Pinpoint the cell where the given text exists, returning its [x, y] midpoint coordinate. 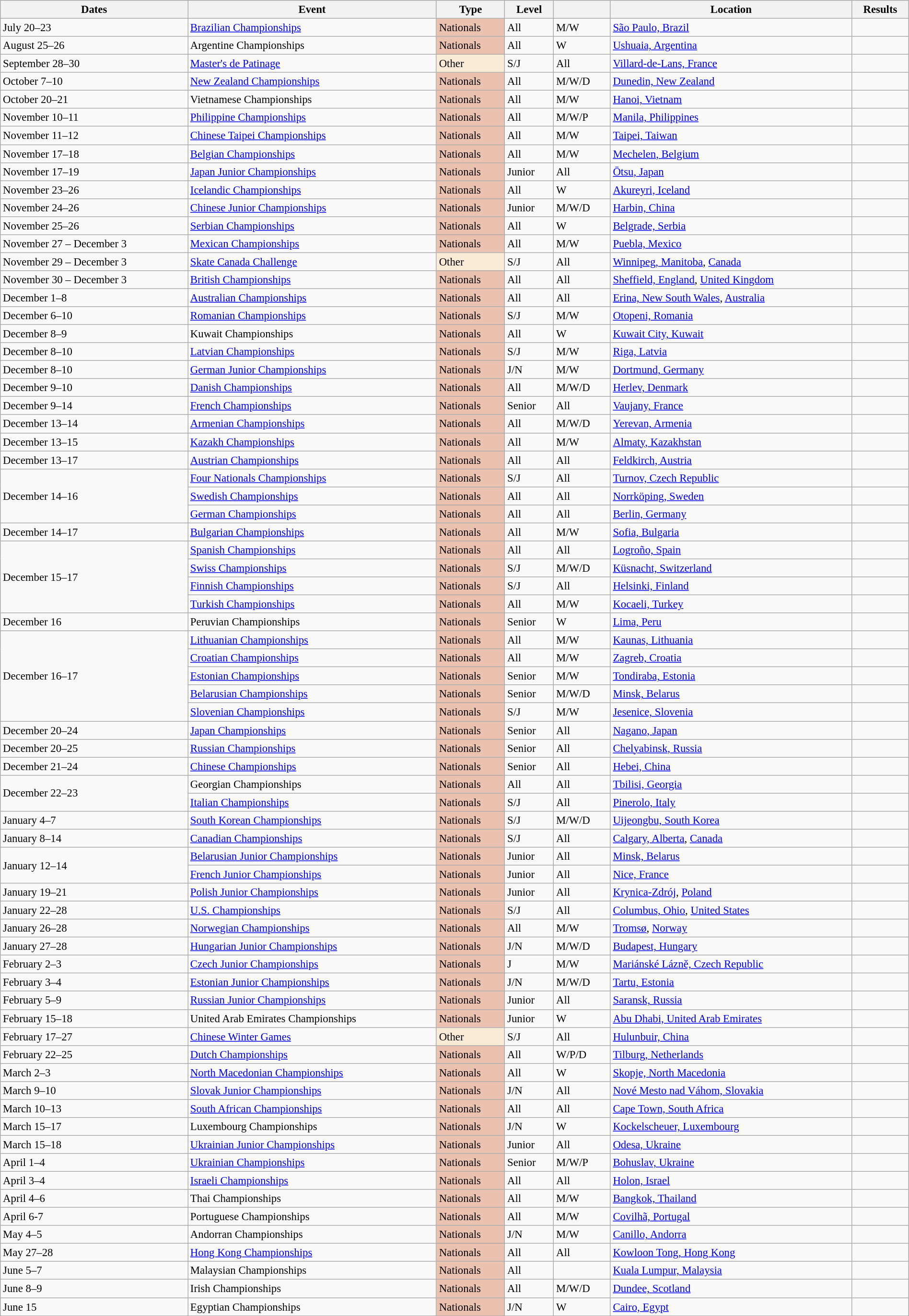
Egyptian Championships [313, 1307]
Budapest, Hungary [731, 947]
Feldkirch, Austria [731, 460]
Vaujany, France [731, 406]
Kockelscheuer, Luxembourg [731, 1127]
Bangkok, Thailand [731, 1199]
Tondiraba, Estonia [731, 676]
Ukrainian Championships [313, 1163]
Slovak Junior Championships [313, 1091]
Slovenian Championships [313, 712]
February 2–3 [94, 964]
December 22–23 [94, 793]
Akureyri, Iceland [731, 190]
Winnipeg, Manitoba, Canada [731, 262]
Japan Championships [313, 730]
December 13–15 [94, 442]
Kowloon Tong, Hong Kong [731, 1253]
Saransk, Russia [731, 1001]
North Macedonian Championships [313, 1073]
Armenian Championships [313, 424]
Czech Junior Championships [313, 964]
Italian Championships [313, 802]
Belgrade, Serbia [731, 226]
July 20–23 [94, 28]
Dortmund, Germany [731, 370]
Chinese Winter Games [313, 1037]
Lima, Peru [731, 622]
Tartu, Estonia [731, 982]
Norrköping, Sweden [731, 496]
Hong Kong Championships [313, 1253]
December 14–17 [94, 532]
Columbus, Ohio, United States [731, 911]
British Championships [313, 280]
Estonian Championships [313, 676]
March 2–3 [94, 1073]
Manila, Philippines [731, 117]
Ushuaia, Argentina [731, 46]
Puebla, Mexico [731, 244]
February 15–18 [94, 1018]
Mexican Championships [313, 244]
February 5–9 [94, 1001]
Ukrainian Junior Championships [313, 1144]
February 3–4 [94, 982]
Tilburg, Netherlands [731, 1054]
Argentine Championships [313, 46]
March 10–13 [94, 1108]
Uijeongbu, South Korea [731, 820]
Villard-de-Lans, France [731, 64]
Polish Junior Championships [313, 892]
December 9–10 [94, 388]
December 14–16 [94, 496]
November 30 – December 3 [94, 280]
J [529, 964]
Romanian Championships [313, 316]
Lithuanian Championships [313, 640]
Swiss Championships [313, 568]
Four Nationals Championships [313, 478]
November 27 – December 3 [94, 244]
South African Championships [313, 1108]
Swedish Championships [313, 496]
May 27–28 [94, 1253]
June 15 [94, 1307]
German Championships [313, 514]
May 4–5 [94, 1235]
Harbin, China [731, 208]
Hanoi, Vietnam [731, 100]
December 6–10 [94, 316]
Belgian Championships [313, 154]
September 28–30 [94, 64]
Finnish Championships [313, 586]
Mariánské Lázně, Czech Republic [731, 964]
Spanish Championships [313, 550]
Krynica-Zdrój, Poland [731, 892]
Skate Canada Challenge [313, 262]
November 10–11 [94, 117]
Chinese Championships [313, 766]
French Junior Championships [313, 874]
Dundee, Scotland [731, 1289]
Vietnamese Championships [313, 100]
Andorran Championships [313, 1235]
June 5–7 [94, 1270]
April 4–6 [94, 1199]
January 8–14 [94, 838]
December 15–17 [94, 577]
Belarusian Junior Championships [313, 856]
Kaunas, Lithuania [731, 640]
Dates [94, 10]
November 17–18 [94, 154]
Mechelen, Belgium [731, 154]
June 8–9 [94, 1289]
Taipei, Taiwan [731, 136]
April 3–4 [94, 1181]
November 11–12 [94, 136]
Sofia, Bulgaria [731, 532]
Results [880, 10]
Location [731, 10]
February 17–27 [94, 1037]
Kuwait City, Kuwait [731, 334]
Luxembourg Championships [313, 1127]
March 15–18 [94, 1144]
Hebei, China [731, 766]
Portuguese Championships [313, 1217]
Sheffield, England, United Kingdom [731, 280]
German Junior Championships [313, 370]
December 13–17 [94, 460]
Küsnacht, Switzerland [731, 568]
Norwegian Championships [313, 928]
Helsinki, Finland [731, 586]
December 16 [94, 622]
Croatian Championships [313, 658]
January 12–14 [94, 866]
Nagano, Japan [731, 730]
Jesenice, Slovenia [731, 712]
November 29 – December 3 [94, 262]
December 21–24 [94, 766]
December 9–14 [94, 406]
Malaysian Championships [313, 1270]
Austrian Championships [313, 460]
Philippine Championships [313, 117]
Hulunbuir, China [731, 1037]
Latvian Championships [313, 352]
November 24–26 [94, 208]
Berlin, Germany [731, 514]
April 1–4 [94, 1163]
Japan Junior Championships [313, 172]
Canadian Championships [313, 838]
Abu Dhabi, United Arab Emirates [731, 1018]
Chinese Junior Championships [313, 208]
Russian Championships [313, 748]
Chelyabinsk, Russia [731, 748]
Cairo, Egypt [731, 1307]
Holon, Israel [731, 1181]
Kazakh Championships [313, 442]
Canillo, Andorra [731, 1235]
Danish Championships [313, 388]
December 16–17 [94, 676]
January 26–28 [94, 928]
Zagreb, Croatia [731, 658]
Dutch Championships [313, 1054]
Covilhã, Portugal [731, 1217]
Erina, New South Wales, Australia [731, 298]
December 1–8 [94, 298]
Yerevan, Armenia [731, 424]
Tbilisi, Georgia [731, 784]
Australian Championships [313, 298]
Belarusian Championships [313, 694]
February 22–25 [94, 1054]
São Paulo, Brazil [731, 28]
Israeli Championships [313, 1181]
Odesa, Ukraine [731, 1144]
Dunedin, New Zealand [731, 81]
Russian Junior Championships [313, 1001]
New Zealand Championships [313, 81]
January 19–21 [94, 892]
Estonian Junior Championships [313, 982]
Chinese Taipei Championships [313, 136]
January 22–28 [94, 911]
Bulgarian Championships [313, 532]
Bohuslav, Ukraine [731, 1163]
Nové Mesto nad Váhom, Slovakia [731, 1091]
Logroño, Spain [731, 550]
Herlev, Denmark [731, 388]
Skopje, North Macedonia [731, 1073]
Almaty, Kazakhstan [731, 442]
Turkish Championships [313, 604]
W/P/D [582, 1054]
Riga, Latvia [731, 352]
October 20–21 [94, 100]
November 23–26 [94, 190]
Kuwait Championships [313, 334]
Kuala Lumpur, Malaysia [731, 1270]
Icelandic Championships [313, 190]
Level [529, 10]
Irish Championships [313, 1289]
Kocaeli, Turkey [731, 604]
Hungarian Junior Championships [313, 947]
United Arab Emirates Championships [313, 1018]
December 20–25 [94, 748]
Event [313, 10]
December 8–9 [94, 334]
Pinerolo, Italy [731, 802]
Thai Championships [313, 1199]
Peruvian Championships [313, 622]
Otopeni, Romania [731, 316]
August 25–26 [94, 46]
South Korean Championships [313, 820]
Serbian Championships [313, 226]
November 17–19 [94, 172]
October 7–10 [94, 81]
Ōtsu, Japan [731, 172]
Nice, France [731, 874]
Tromsø, Norway [731, 928]
April 6-7 [94, 1217]
December 13–14 [94, 424]
Calgary, Alberta, Canada [731, 838]
French Championships [313, 406]
Type [470, 10]
Master's de Patinage [313, 64]
U.S. Championships [313, 911]
Cape Town, South Africa [731, 1108]
November 25–26 [94, 226]
Brazilian Championships [313, 28]
January 27–28 [94, 947]
Georgian Championships [313, 784]
March 9–10 [94, 1091]
December 20–24 [94, 730]
Turnov, Czech Republic [731, 478]
January 4–7 [94, 820]
March 15–17 [94, 1127]
